Output the (x, y) coordinate of the center of the cell containing the given text.  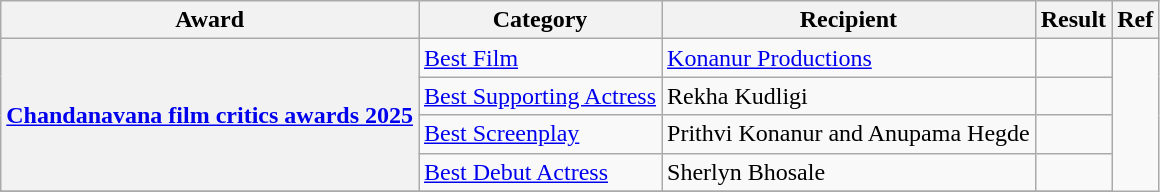
Category (540, 20)
Sherlyn Bhosale (849, 172)
Result (1073, 20)
Chandanavana film critics awards 2025 (210, 115)
Konanur Productions (849, 58)
Best Film (540, 58)
Recipient (849, 20)
Best Supporting Actress (540, 96)
Rekha Kudligi (849, 96)
Ref (1136, 20)
Prithvi Konanur and Anupama Hegde (849, 134)
Award (210, 20)
Best Debut Actress (540, 172)
Best Screenplay (540, 134)
